Locate the cell with the specified text and output its (x, y) center coordinate. 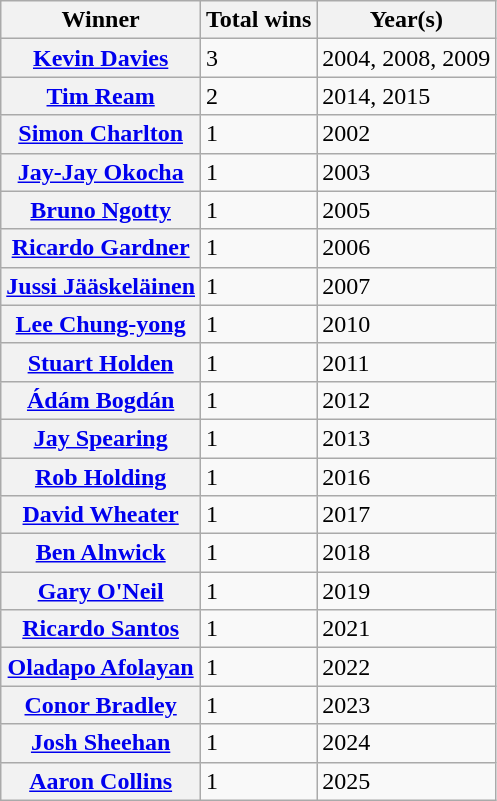
Rob Holding (101, 477)
2004, 2008, 2009 (406, 58)
2012 (406, 400)
2025 (406, 781)
2022 (406, 667)
Jay Spearing (101, 438)
2014, 2015 (406, 96)
Ádám Bogdán (101, 400)
Simon Charlton (101, 134)
2021 (406, 629)
2023 (406, 705)
3 (259, 58)
2019 (406, 591)
2005 (406, 210)
Gary O'Neil (101, 591)
Lee Chung-yong (101, 324)
Tim Ream (101, 96)
Kevin Davies (101, 58)
Stuart Holden (101, 362)
2016 (406, 477)
2024 (406, 743)
2003 (406, 172)
Conor Bradley (101, 705)
Jay-Jay Okocha (101, 172)
2011 (406, 362)
Jussi Jääskeläinen (101, 286)
Oladapo Afolayan (101, 667)
Josh Sheehan (101, 743)
2006 (406, 248)
2013 (406, 438)
Total wins (259, 20)
Year(s) (406, 20)
2007 (406, 286)
2 (259, 96)
Bruno Ngotty (101, 210)
Ben Alnwick (101, 553)
2002 (406, 134)
2017 (406, 515)
David Wheater (101, 515)
2018 (406, 553)
Winner (101, 20)
Ricardo Santos (101, 629)
Ricardo Gardner (101, 248)
Aaron Collins (101, 781)
2010 (406, 324)
